Search for the cell housing the specified text and yield its (x, y) center coordinate. 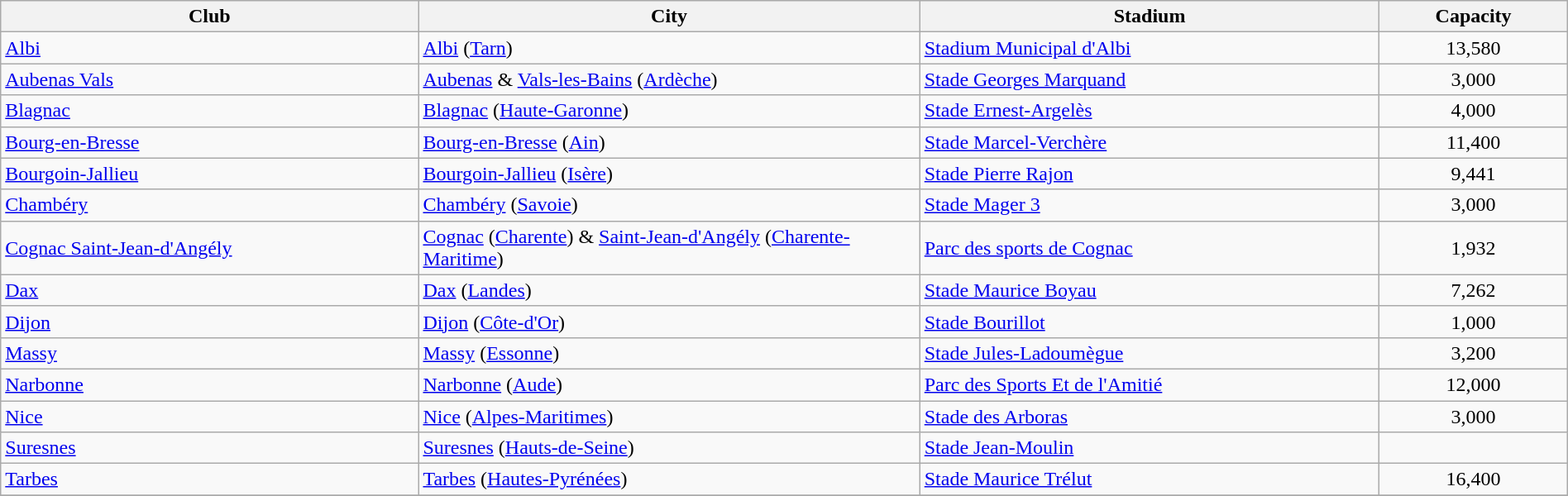
Stade Maurice Boyau (1150, 290)
Blagnac (Haute-Garonne) (669, 111)
Chambéry (210, 205)
1,000 (1474, 322)
Suresnes (Hauts-de-Seine) (669, 448)
12,000 (1474, 384)
Tarbes (210, 479)
4,000 (1474, 111)
Stade Mager 3 (1150, 205)
Parc des sports de Cognac (1150, 248)
7,262 (1474, 290)
9,441 (1474, 174)
Massy (Essonne) (669, 353)
16,400 (1474, 479)
Dax (Landes) (669, 290)
Bourg-en-Bresse (Ain) (669, 142)
Stade Georges Marquand (1150, 79)
1,932 (1474, 248)
Albi (210, 48)
13,580 (1474, 48)
3,200 (1474, 353)
Stade Ernest-Argelès (1150, 111)
Blagnac (210, 111)
Stade Bourillot (1150, 322)
Stadium Municipal d'Albi (1150, 48)
Cognac (Charente) & Saint-Jean-d'Angély (Charente-Maritime) (669, 248)
11,400 (1474, 142)
Nice (Alpes-Maritimes) (669, 416)
Cognac Saint-Jean-d'Angély (210, 248)
Suresnes (210, 448)
Chambéry (Savoie) (669, 205)
Dax (210, 290)
Nice (210, 416)
Club (210, 17)
Capacity (1474, 17)
City (669, 17)
Bourg-en-Bresse (210, 142)
Stade Pierre Rajon (1150, 174)
Narbonne (210, 384)
Narbonne (Aude) (669, 384)
Massy (210, 353)
Albi (Tarn) (669, 48)
Stade des Arboras (1150, 416)
Stade Maurice Trélut (1150, 479)
Dijon (210, 322)
Bourgoin-Jallieu (Isère) (669, 174)
Bourgoin-Jallieu (210, 174)
Stade Jean-Moulin (1150, 448)
Aubenas Vals (210, 79)
Stade Marcel-Verchère (1150, 142)
Stadium (1150, 17)
Stade Jules-Ladoumègue (1150, 353)
Aubenas & Vals-les-Bains (Ardèche) (669, 79)
Dijon (Côte-d'Or) (669, 322)
Parc des Sports Et de l'Amitié (1150, 384)
Tarbes (Hautes-Pyrénées) (669, 479)
